Scan for the cell matching the given text and deliver its [X, Y] coordinate at center. 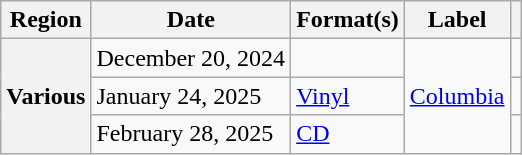
December 20, 2024 [191, 58]
CD [348, 134]
Date [191, 20]
Format(s) [348, 20]
Columbia [457, 96]
Label [457, 20]
February 28, 2025 [191, 134]
January 24, 2025 [191, 96]
Various [46, 96]
Region [46, 20]
Vinyl [348, 96]
